From the cell containing the given text, extract its center point as (x, y) coordinate. 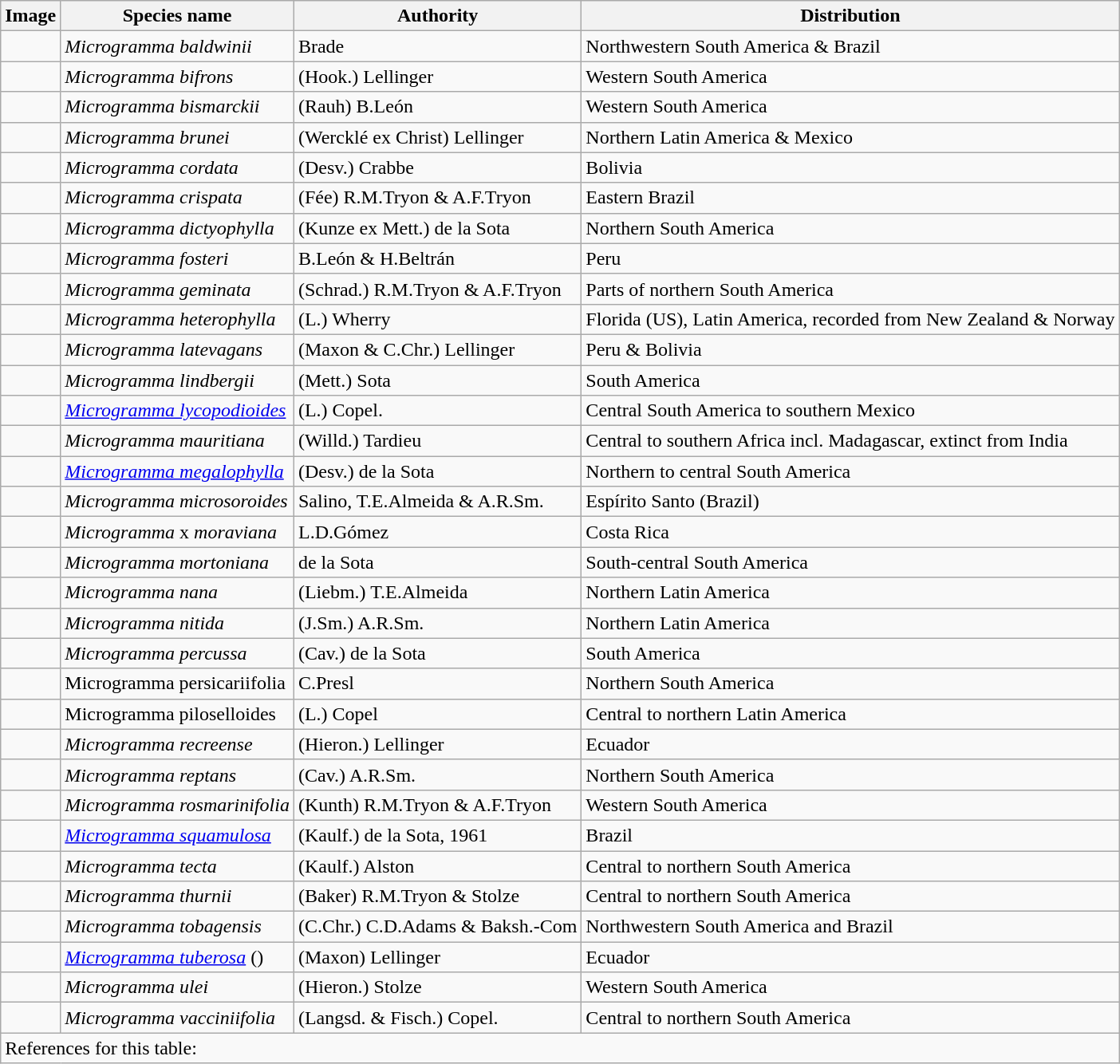
Brazil (850, 835)
(Kunze ex Mett.) de la Sota (437, 228)
(Cav.) A.R.Sm. (437, 774)
Brade (437, 46)
(Hieron.) Lellinger (437, 744)
Microgramma baldwinii (177, 46)
Microgramma vacciniifolia (177, 1018)
(C.Chr.) C.D.Adams & Baksh.-Com (437, 927)
(Langsd. & Fisch.) Copel. (437, 1018)
Microgramma tobagensis (177, 927)
Central to northern Latin America (850, 714)
Microgramma cordata (177, 167)
Microgramma percussa (177, 653)
(Desv.) de la Sota (437, 471)
Microgramma tecta (177, 865)
(Desv.) Crabbe (437, 167)
Distribution (850, 16)
Microgramma dictyophylla (177, 228)
Microgramma mortoniana (177, 562)
(L.) Wherry (437, 319)
Espírito Santo (Brazil) (850, 502)
Parts of northern South America (850, 289)
Microgramma megalophylla (177, 471)
(J.Sm.) A.R.Sm. (437, 623)
Central South America to southern Mexico (850, 411)
(Kaulf.) Alston (437, 865)
C.Presl (437, 684)
Microgramma nana (177, 593)
Northern Latin America & Mexico (850, 137)
Central to southern Africa incl. Madagascar, extinct from India (850, 441)
(Fée) R.M.Tryon & A.F.Tryon (437, 198)
Bolivia (850, 167)
Microgramma heterophylla (177, 319)
(Cav.) de la Sota (437, 653)
Species name (177, 16)
Authority (437, 16)
Microgramma x moraviana (177, 532)
Microgramma fosteri (177, 258)
(L.) Copel. (437, 411)
Microgramma piloselloides (177, 714)
Eastern Brazil (850, 198)
(Kunth) R.M.Tryon & A.F.Tryon (437, 805)
Microgramma tuberosa () (177, 957)
(Kaulf.) de la Sota, 1961 (437, 835)
de la Sota (437, 562)
References for this table: (560, 1048)
Microgramma mauritiana (177, 441)
Salino, T.E.Almeida & A.R.Sm. (437, 502)
Microgramma squamulosa (177, 835)
(Wercklé ex Christ) Lellinger (437, 137)
Northwestern South America & Brazil (850, 46)
Microgramma ulei (177, 987)
Microgramma reptans (177, 774)
(Maxon) Lellinger (437, 957)
(Liebm.) T.E.Almeida (437, 593)
Microgramma crispata (177, 198)
Microgramma geminata (177, 289)
Microgramma recreense (177, 744)
(Willd.) Tardieu (437, 441)
(Mett.) Sota (437, 380)
Microgramma brunei (177, 137)
Peru (850, 258)
Northwestern South America and Brazil (850, 927)
Microgramma lycopodioides (177, 411)
(Schrad.) R.M.Tryon & A.F.Tryon (437, 289)
Microgramma bifrons (177, 77)
(Baker) R.M.Tryon & Stolze (437, 897)
Northern to central South America (850, 471)
Costa Rica (850, 532)
Microgramma thurnii (177, 897)
Microgramma microsoroides (177, 502)
Microgramma bismarckii (177, 107)
(Hook.) Lellinger (437, 77)
Image (30, 16)
(Rauh) B.León (437, 107)
South-central South America (850, 562)
Microgramma rosmarinifolia (177, 805)
L.D.Gómez (437, 532)
Peru & Bolivia (850, 349)
Microgramma persicariifolia (177, 684)
Florida (US), Latin America, recorded from New Zealand & Norway (850, 319)
(Maxon & C.Chr.) Lellinger (437, 349)
Microgramma lindbergii (177, 380)
(L.) Copel (437, 714)
Microgramma latevagans (177, 349)
(Hieron.) Stolze (437, 987)
B.León & H.Beltrán (437, 258)
Microgramma nitida (177, 623)
